Scan for the cell matching the given text and deliver its (X, Y) coordinate at center. 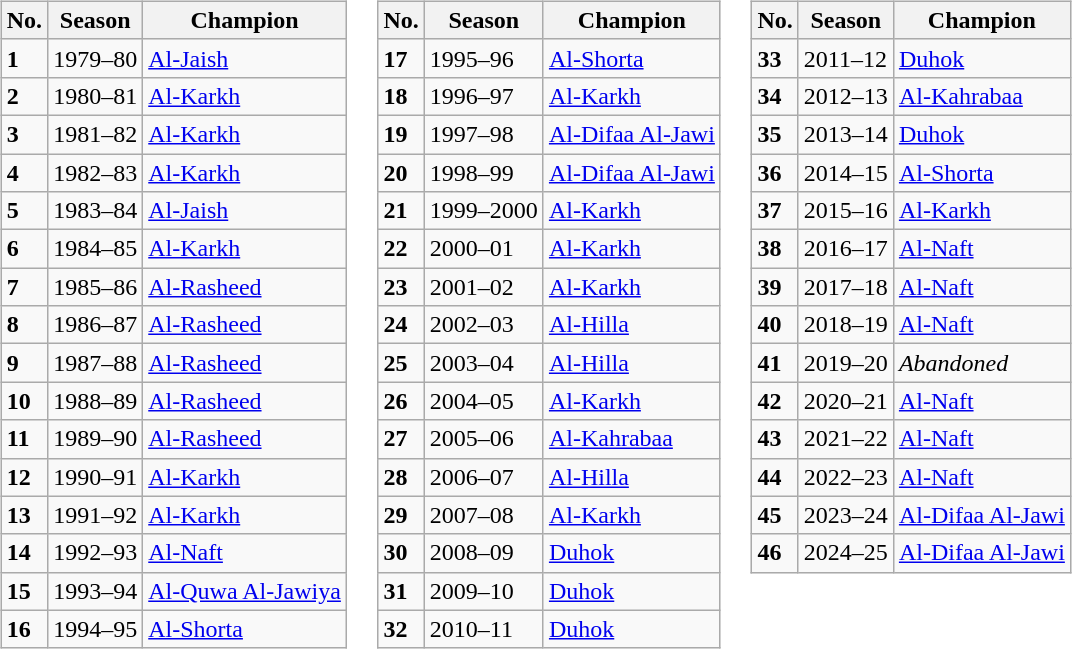
34 (775, 96)
7 (24, 287)
39 (775, 287)
2021–22 (846, 439)
4 (24, 173)
2023–24 (846, 515)
42 (775, 401)
Abandoned (982, 363)
13 (24, 515)
44 (775, 477)
40 (775, 325)
2006–07 (484, 477)
2003–04 (484, 363)
2015–16 (846, 211)
1998–99 (484, 173)
16 (24, 629)
1996–97 (484, 96)
26 (401, 401)
1985–86 (96, 287)
1993–94 (96, 591)
1995–96 (484, 58)
45 (775, 515)
37 (775, 211)
1987–88 (96, 363)
1994–95 (96, 629)
Al-Quwa Al-Jawiya (245, 591)
6 (24, 249)
2020–21 (846, 401)
1979–80 (96, 58)
1980–81 (96, 96)
2022–23 (846, 477)
1991–92 (96, 515)
2016–17 (846, 249)
46 (775, 553)
12 (24, 477)
2017–18 (846, 287)
31 (401, 591)
14 (24, 553)
1981–82 (96, 134)
3 (24, 134)
8 (24, 325)
17 (401, 58)
2009–10 (484, 591)
27 (401, 439)
21 (401, 211)
22 (401, 249)
2004–05 (484, 401)
2002–03 (484, 325)
43 (775, 439)
1990–91 (96, 477)
36 (775, 173)
2012–13 (846, 96)
2007–08 (484, 515)
29 (401, 515)
2011–12 (846, 58)
20 (401, 173)
2024–25 (846, 553)
2008–09 (484, 553)
18 (401, 96)
11 (24, 439)
2000–01 (484, 249)
15 (24, 591)
2 (24, 96)
2019–20 (846, 363)
41 (775, 363)
2005–06 (484, 439)
1982–83 (96, 173)
28 (401, 477)
1984–85 (96, 249)
2014–15 (846, 173)
10 (24, 401)
1997–98 (484, 134)
2001–02 (484, 287)
38 (775, 249)
1999–2000 (484, 211)
2013–14 (846, 134)
33 (775, 58)
1992–93 (96, 553)
1988–89 (96, 401)
30 (401, 553)
1989–90 (96, 439)
9 (24, 363)
1983–84 (96, 211)
5 (24, 211)
32 (401, 629)
35 (775, 134)
24 (401, 325)
1 (24, 58)
19 (401, 134)
23 (401, 287)
1986–87 (96, 325)
2018–19 (846, 325)
2010–11 (484, 629)
25 (401, 363)
